Pinpoint the cell where the given text exists, returning its [X, Y] midpoint coordinate. 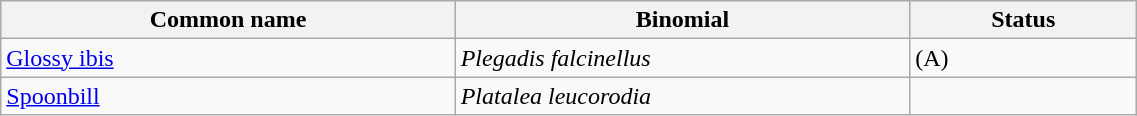
Status [1024, 20]
Binomial [682, 20]
Spoonbill [228, 96]
Glossy ibis [228, 58]
(A) [1024, 58]
Platalea leucorodia [682, 96]
Common name [228, 20]
Plegadis falcinellus [682, 58]
